Find where the given text appears and provide that cell's center as (x, y) coordinate. 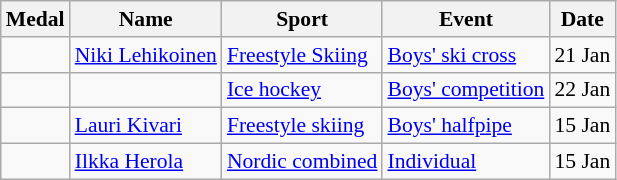
Name (146, 19)
Sport (302, 19)
Boys' ski cross (466, 55)
Medal (36, 19)
Individual (466, 162)
Boys' halfpipe (466, 126)
Freestyle skiing (302, 126)
Ilkka Herola (146, 162)
22 Jan (582, 90)
Niki Lehikoinen (146, 55)
21 Jan (582, 55)
Boys' competition (466, 90)
Ice hockey (302, 90)
Nordic combined (302, 162)
Date (582, 19)
Lauri Kivari (146, 126)
Freestyle Skiing (302, 55)
Event (466, 19)
